Capture the cell that displays the provided text and extract its (x, y) central coordinate. 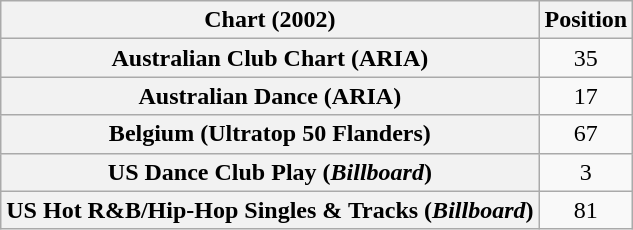
Belgium (Ultratop 50 Flanders) (270, 134)
81 (586, 210)
Chart (2002) (270, 20)
3 (586, 172)
US Dance Club Play (Billboard) (270, 172)
Australian Club Chart (ARIA) (270, 58)
35 (586, 58)
17 (586, 96)
Position (586, 20)
67 (586, 134)
US Hot R&B/Hip-Hop Singles & Tracks (Billboard) (270, 210)
Australian Dance (ARIA) (270, 96)
